Provide the (x, y) coordinate of the cell's center where the given text is located.  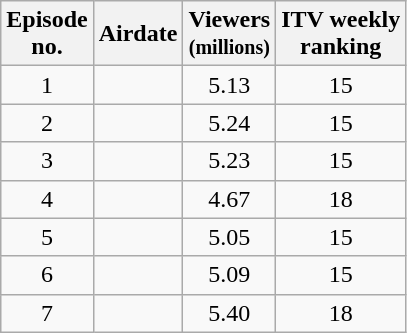
5.40 (230, 313)
ITV weeklyranking (341, 34)
5.13 (230, 85)
2 (47, 123)
4 (47, 199)
5.09 (230, 275)
Airdate (138, 34)
5.24 (230, 123)
1 (47, 85)
5.05 (230, 237)
3 (47, 161)
7 (47, 313)
6 (47, 275)
4.67 (230, 199)
Viewers(millions) (230, 34)
Episodeno. (47, 34)
5 (47, 237)
5.23 (230, 161)
